For the text-containing cell, return its midpoint in [X, Y] coordinate format. 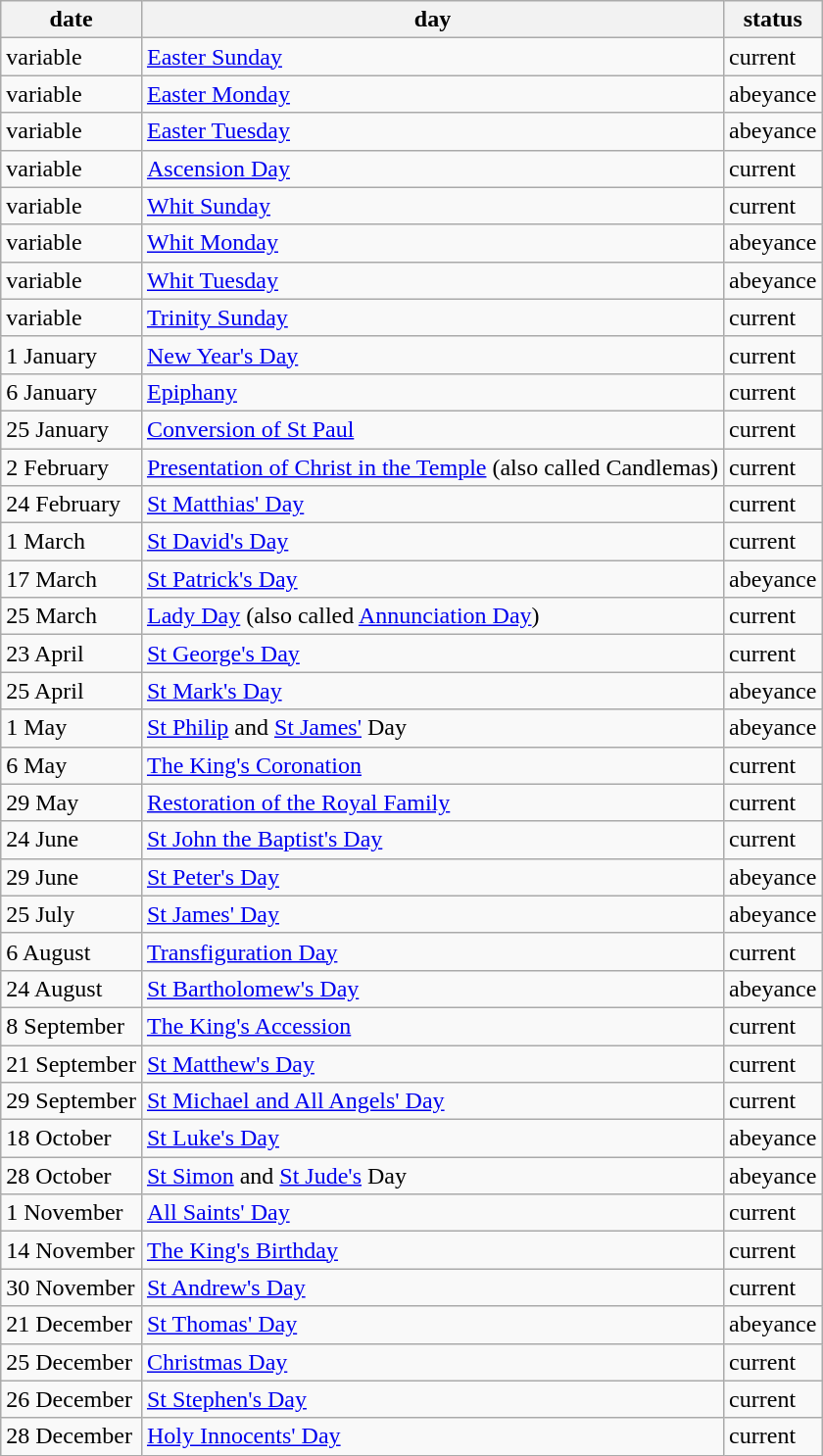
The King's Accession [432, 1026]
28 December [72, 1436]
6 May [72, 765]
St Peter's Day [432, 877]
21 December [72, 1325]
26 December [72, 1399]
day [432, 20]
Trinity Sunday [432, 317]
Christmas Day [432, 1362]
The King's Coronation [432, 765]
24 August [72, 989]
Easter Sunday [432, 57]
30 November [72, 1287]
2 February [72, 467]
8 September [72, 1026]
St James' Day [432, 914]
17 March [72, 579]
Easter Tuesday [432, 131]
Whit Sunday [432, 206]
23 April [72, 654]
Easter Monday [432, 94]
status [773, 20]
24 February [72, 505]
Transfiguration Day [432, 951]
24 June [72, 840]
St Andrew's Day [432, 1287]
St Michael and All Angels' Day [432, 1101]
date [72, 20]
St Patrick's Day [432, 579]
25 January [72, 429]
Epiphany [432, 392]
14 November [72, 1250]
St Luke's Day [432, 1139]
St Philip and St James' Day [432, 728]
Conversion of St Paul [432, 429]
21 September [72, 1063]
25 April [72, 691]
6 August [72, 951]
St Stephen's Day [432, 1399]
The King's Birthday [432, 1250]
All Saints' Day [432, 1213]
25 March [72, 616]
Presentation of Christ in the Temple (also called Candlemas) [432, 467]
St David's Day [432, 542]
St John the Baptist's Day [432, 840]
28 October [72, 1176]
St George's Day [432, 654]
St Bartholomew's Day [432, 989]
St Matthias' Day [432, 505]
1 March [72, 542]
St Thomas' Day [432, 1325]
St Matthew's Day [432, 1063]
Holy Innocents' Day [432, 1436]
1 November [72, 1213]
St Simon and St Jude's Day [432, 1176]
29 September [72, 1101]
Ascension Day [432, 169]
1 May [72, 728]
Lady Day (also called Annunciation Day) [432, 616]
6 January [72, 392]
Whit Monday [432, 243]
25 December [72, 1362]
1 January [72, 355]
St Mark's Day [432, 691]
18 October [72, 1139]
Restoration of the Royal Family [432, 802]
Whit Tuesday [432, 280]
25 July [72, 914]
New Year's Day [432, 355]
29 May [72, 802]
29 June [72, 877]
